Identify which cell holds the provided text, then report its (X, Y) central coordinate. 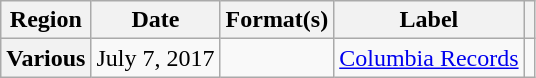
Region (46, 20)
Columbia Records (429, 58)
Label (429, 20)
Format(s) (277, 20)
Date (156, 20)
July 7, 2017 (156, 58)
Various (46, 58)
